Search for the cell housing the specified text and yield its (X, Y) center coordinate. 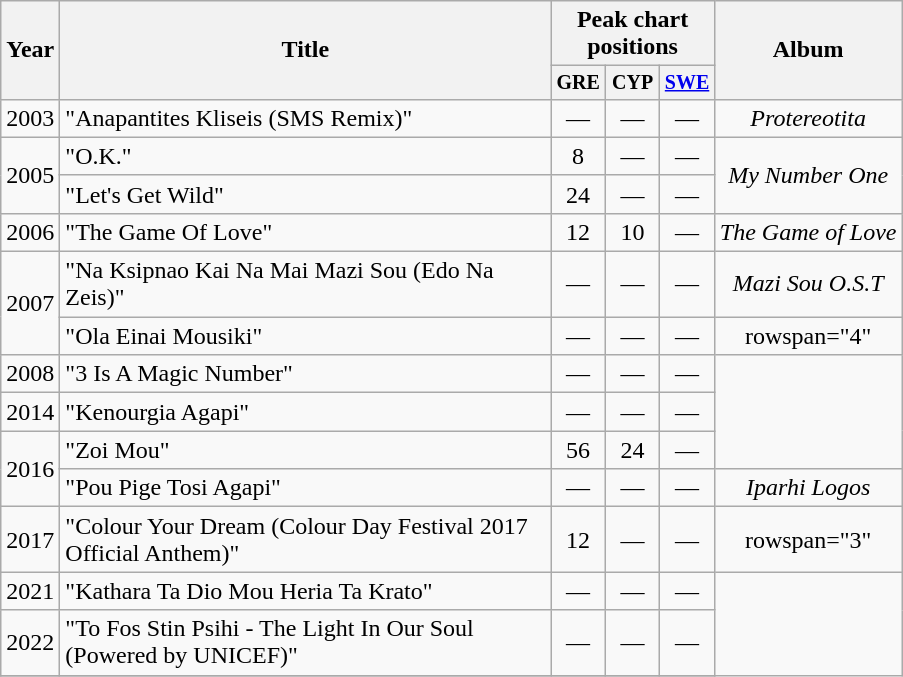
Album (808, 50)
"Zoi Mou" (306, 450)
Year (30, 50)
My Number One (808, 175)
GRE (578, 82)
"Anapantites Kliseis (SMS Remix)" (306, 118)
Title (306, 50)
"The Game Of Love" (306, 232)
"Let's Get Wild" (306, 194)
2005 (30, 175)
2022 (30, 642)
"O.K." (306, 156)
2021 (30, 591)
The Game of Love (808, 232)
2017 (30, 540)
10 (632, 232)
"3 Is A Magic Number" (306, 374)
2006 (30, 232)
rowspan="3" (808, 540)
2014 (30, 412)
CYP (632, 82)
Peak chart positions (632, 34)
"To Fos Stin Psihi - The Light In Our Soul (Powered by UNICEF)" (306, 642)
2016 (30, 469)
8 (578, 156)
rowspan="4" (808, 336)
2008 (30, 374)
Protereotita (808, 118)
"Kenourgia Agapi" (306, 412)
SWE (687, 82)
"Ola Einai Mousiki" (306, 336)
"Na Ksipnao Kai Na Mai Mazi Sou (Edo Na Zeis)" (306, 284)
"Colour Your Dream (Colour Day Festival 2017 Official Anthem)" (306, 540)
Iparhi Logos (808, 488)
Mazi Sou O.S.T (808, 284)
2003 (30, 118)
56 (578, 450)
2007 (30, 304)
"Kathara Ta Dio Mou Heria Ta Krato" (306, 591)
"Pou Pige Tosi Agapi" (306, 488)
